Scan for the cell matching the given text and deliver its [x, y] coordinate at center. 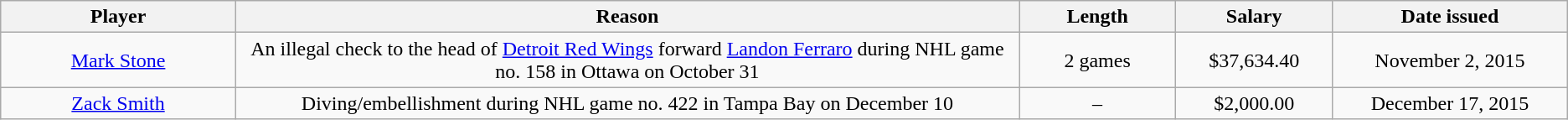
Diving/embellishment during NHL game no. 422 in Tampa Bay on December 10 [627, 103]
Zack Smith [119, 103]
Length [1097, 17]
$2,000.00 [1255, 103]
Date issued [1451, 17]
Mark Stone [119, 60]
– [1097, 103]
$37,634.40 [1255, 60]
Salary [1255, 17]
Reason [627, 17]
November 2, 2015 [1451, 60]
December 17, 2015 [1451, 103]
2 games [1097, 60]
An illegal check to the head of Detroit Red Wings forward Landon Ferraro during NHL game no. 158 in Ottawa on October 31 [627, 60]
Player [119, 17]
